From the cell containing the given text, extract its center point as (x, y) coordinate. 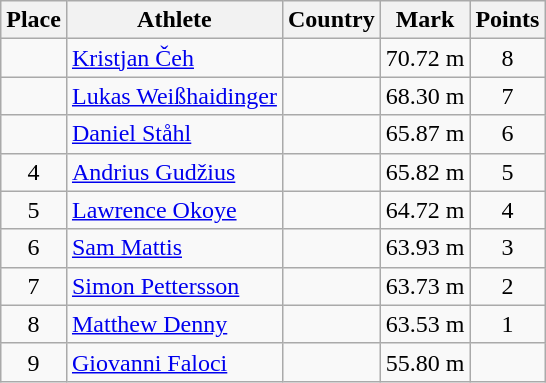
63.73 m (425, 286)
Athlete (174, 20)
Daniel Ståhl (174, 134)
1 (508, 324)
Country (331, 20)
63.93 m (425, 248)
9 (34, 362)
Place (34, 20)
Matthew Denny (174, 324)
63.53 m (425, 324)
Kristjan Čeh (174, 58)
Simon Pettersson (174, 286)
68.30 m (425, 96)
Mark (425, 20)
Sam Mattis (174, 248)
Andrius Gudžius (174, 172)
65.82 m (425, 172)
Giovanni Faloci (174, 362)
55.80 m (425, 362)
2 (508, 286)
64.72 m (425, 210)
Lukas Weißhaidinger (174, 96)
3 (508, 248)
Lawrence Okoye (174, 210)
65.87 m (425, 134)
70.72 m (425, 58)
Points (508, 20)
